Determine the [X, Y] coordinate at the center of the cell enclosing the given text.  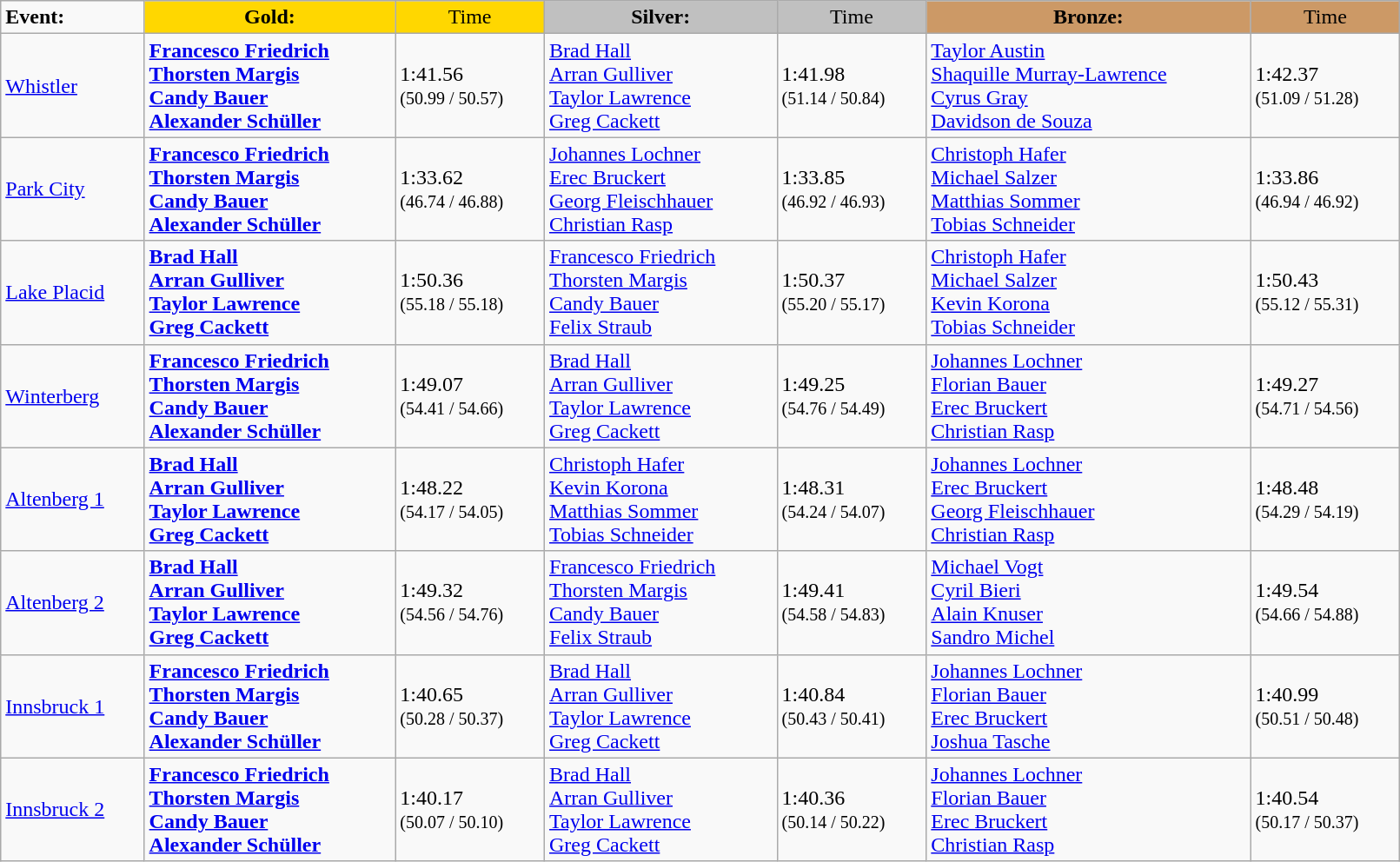
1:49.27(54.71 / 54.56) [1325, 396]
Innsbruck 2 [73, 810]
1:40.36(50.14 / 50.22) [852, 810]
1:49.54(54.66 / 54.88) [1325, 603]
Taylor AustinShaquille Murray-LawrenceCyrus GrayDavidson de Souza [1088, 85]
1:41.98(51.14 / 50.84) [852, 85]
Event: [73, 17]
Winterberg [73, 396]
1:49.25(54.76 / 54.49) [852, 396]
Christoph HaferMichael SalzerMatthias SommerTobias Schneider [1088, 189]
1:40.17(50.07 / 50.10) [470, 810]
Altenberg 2 [73, 603]
1:41.56(50.99 / 50.57) [470, 85]
1:33.86(46.94 / 46.92) [1325, 189]
1:33.85(46.92 / 46.93) [852, 189]
Christoph HaferKevin KoronaMatthias SommerTobias Schneider [661, 499]
Johannes LochnerFlorian BauerErec BruckertJoshua Tasche [1088, 706]
1:40.99(50.51 / 50.48) [1325, 706]
Gold: [269, 17]
Altenberg 1 [73, 499]
1:49.07(54.41 / 54.66) [470, 396]
Michael VogtCyril BieriAlain KnuserSandro Michel [1088, 603]
Park City [73, 189]
1:40.54(50.17 / 50.37) [1325, 810]
1:48.22(54.17 / 54.05) [470, 499]
Lake Placid [73, 292]
Innsbruck 1 [73, 706]
1:33.62(46.74 / 46.88) [470, 189]
1:40.65(50.28 / 50.37) [470, 706]
Christoph HaferMichael SalzerKevin KoronaTobias Schneider [1088, 292]
1:48.31(54.24 / 54.07) [852, 499]
Bronze: [1088, 17]
Whistler [73, 85]
Silver: [661, 17]
1:42.37(51.09 / 51.28) [1325, 85]
1:50.37(55.20 / 55.17) [852, 292]
1:49.32(54.56 / 54.76) [470, 603]
1:48.48(54.29 / 54.19) [1325, 499]
1:50.43(55.12 / 55.31) [1325, 292]
1:40.84(50.43 / 50.41) [852, 706]
1:49.41(54.58 / 54.83) [852, 603]
1:50.36(55.18 / 55.18) [470, 292]
